Output the (x, y) coordinate of the center of the cell containing the given text.  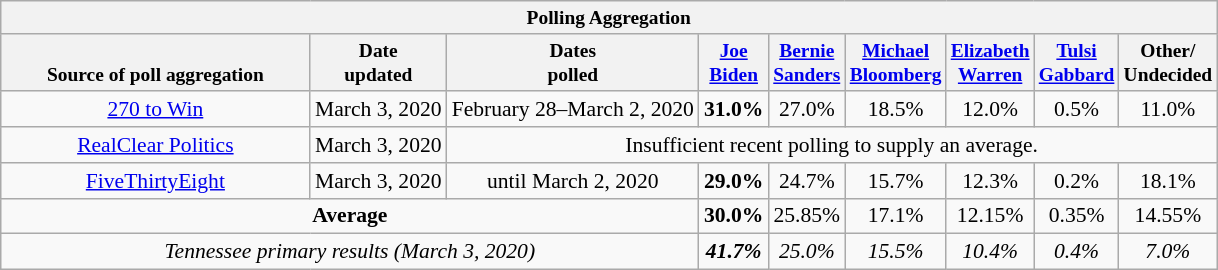
Source of poll aggregation (156, 62)
ElizabethWarren (990, 62)
0.2% (1076, 181)
February 28–March 2, 2020 (573, 110)
30.0% (734, 216)
7.0% (1168, 252)
Datespolled (573, 62)
18.5% (896, 110)
BernieSanders (806, 62)
18.1% (1168, 181)
12.0% (990, 110)
Dateupdated (378, 62)
17.1% (896, 216)
until March 2, 2020 (573, 181)
FiveThirtyEight (156, 181)
11.0% (1168, 110)
12.15% (990, 216)
41.7% (734, 252)
270 to Win (156, 110)
Polling Aggregation (609, 18)
31.0% (734, 110)
Tennessee primary results (March 3, 2020) (350, 252)
10.4% (990, 252)
MichaelBloomberg (896, 62)
RealClear Politics (156, 145)
25.85% (806, 216)
24.7% (806, 181)
27.0% (806, 110)
15.7% (896, 181)
12.3% (990, 181)
JoeBiden (734, 62)
0.4% (1076, 252)
0.35% (1076, 216)
14.55% (1168, 216)
Average (350, 216)
29.0% (734, 181)
0.5% (1076, 110)
15.5% (896, 252)
TulsiGabbard (1076, 62)
Other/Undecided (1168, 62)
25.0% (806, 252)
Insufficient recent polling to supply an average. (832, 145)
